Return (X, Y) of the center of cell containing provided text 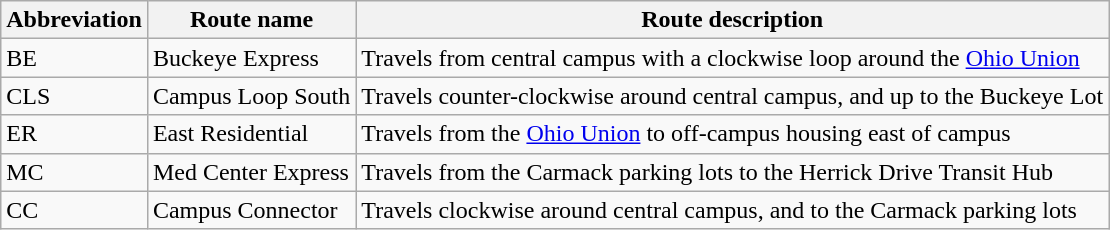
Travels clockwise around central campus, and to the Carmack parking lots (732, 210)
Abbreviation (74, 20)
Route description (732, 20)
BE (74, 58)
Campus Connector (251, 210)
Buckeye Express (251, 58)
ER (74, 134)
Med Center Express (251, 172)
Campus Loop South (251, 96)
Route name (251, 20)
CC (74, 210)
Travels from the Ohio Union to off-campus housing east of campus (732, 134)
CLS (74, 96)
Travels counter-clockwise around central campus, and up to the Buckeye Lot (732, 96)
Travels from central campus with a clockwise loop around the Ohio Union (732, 58)
MC (74, 172)
Travels from the Carmack parking lots to the Herrick Drive Transit Hub (732, 172)
East Residential (251, 134)
